Capture the cell that displays the provided text and extract its (x, y) central coordinate. 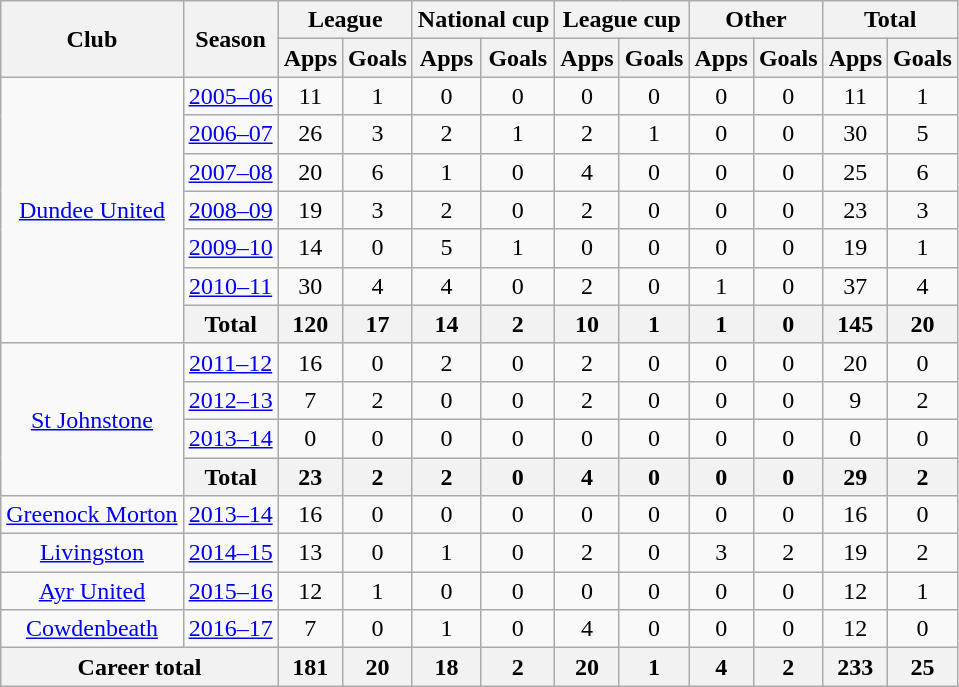
18 (446, 667)
2012–13 (230, 400)
9 (855, 400)
St Johnstone (92, 419)
Dundee United (92, 210)
2005–06 (230, 96)
Career total (140, 667)
120 (310, 324)
Greenock Morton (92, 515)
National cup (483, 20)
Livingston (92, 553)
2010–11 (230, 286)
2015–16 (230, 591)
233 (855, 667)
2014–15 (230, 553)
Cowdenbeath (92, 629)
2016–17 (230, 629)
181 (310, 667)
2006–07 (230, 134)
10 (587, 324)
League cup (622, 20)
League (345, 20)
37 (855, 286)
2007–08 (230, 172)
Other (756, 20)
29 (855, 477)
Club (92, 39)
13 (310, 553)
2009–10 (230, 248)
17 (378, 324)
26 (310, 134)
145 (855, 324)
Season (230, 39)
2008–09 (230, 210)
Ayr United (92, 591)
2011–12 (230, 362)
